Identify which cell holds the provided text, then report its (x, y) central coordinate. 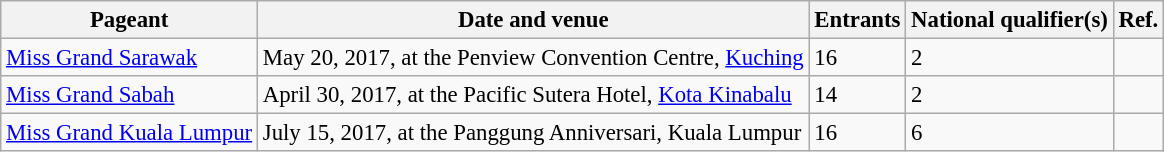
6 (1010, 133)
Miss Grand Sarawak (130, 58)
Miss Grand Sabah (130, 95)
May 20, 2017, at the Penview Convention Centre, Kuching (533, 58)
Pageant (130, 20)
Entrants (858, 20)
Ref. (1138, 20)
July 15, 2017, at the Panggung Anniversari, Kuala Lumpur (533, 133)
April 30, 2017, at the Pacific Sutera Hotel, Kota Kinabalu (533, 95)
Date and venue (533, 20)
Miss Grand Kuala Lumpur (130, 133)
National qualifier(s) (1010, 20)
14 (858, 95)
